Capture the cell that displays the provided text and extract its [X, Y] central coordinate. 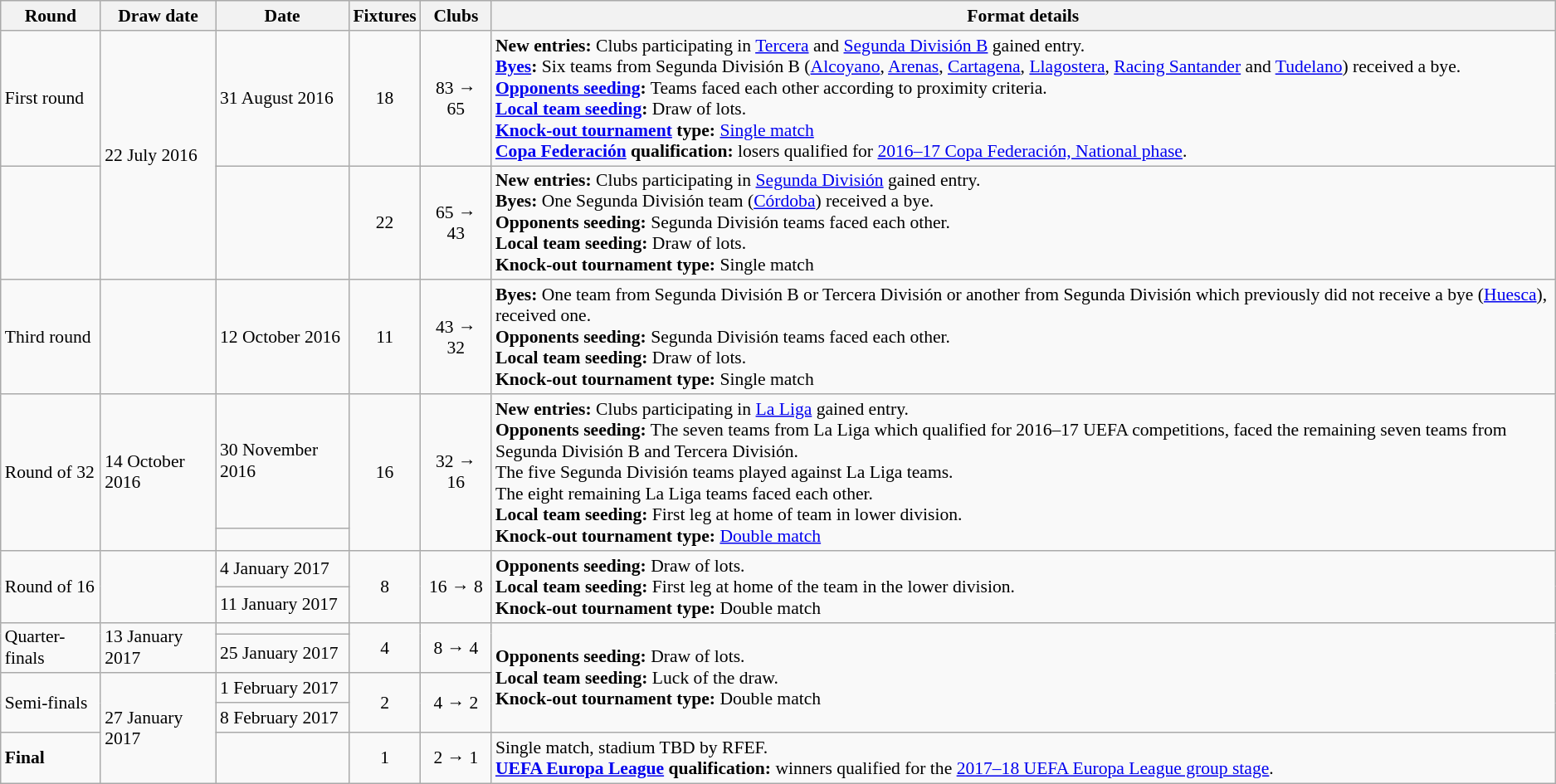
8 February 2017 [282, 718]
32 → 16 [456, 473]
Final [51, 758]
First round [51, 98]
Single match, stadium TBD by RFEF.UEFA Europa League qualification: winners qualified for the 2017–18 UEFA Europa League group stage. [1023, 758]
16 [384, 473]
12 October 2016 [282, 338]
Round of 16 [51, 587]
4 January 2017 [282, 569]
8 → 4 [456, 647]
11 January 2017 [282, 604]
Round of 32 [51, 473]
4 → 2 [456, 704]
18 [384, 98]
83 → 65 [456, 98]
2 → 1 [456, 758]
4 [384, 647]
31 August 2016 [282, 98]
22 [384, 223]
Round [51, 16]
13 January 2017 [158, 647]
Date [282, 16]
1 [384, 758]
1 February 2017 [282, 689]
Opponents seeding: Draw of lots.Local team seeding: Luck of the draw.Knock-out tournament type: Double match [1023, 677]
Quarter-finals [51, 647]
Opponents seeding: Draw of lots.Local team seeding: First leg at home of the team in the lower division.Knock-out tournament type: Double match [1023, 587]
8 [384, 587]
30 November 2016 [282, 461]
Format details [1023, 16]
2 [384, 704]
Third round [51, 338]
65 → 43 [456, 223]
43 → 32 [456, 338]
Semi-finals [51, 704]
Clubs [456, 16]
25 January 2017 [282, 654]
Fixtures [384, 16]
16 → 8 [456, 587]
22 July 2016 [158, 156]
11 [384, 338]
Draw date [158, 16]
14 October 2016 [158, 473]
27 January 2017 [158, 728]
